Locate the cell with the specified text and output its [X, Y] center coordinate. 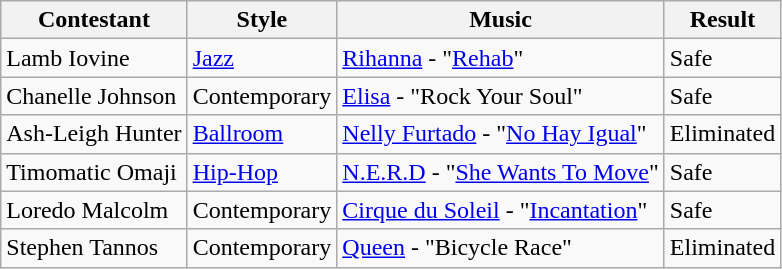
Stephen Tannos [94, 248]
Timomatic Omaji [94, 172]
Result [722, 20]
Music [500, 20]
Loredo Malcolm [94, 210]
Elisa - "Rock Your Soul" [500, 96]
Style [262, 20]
Hip-Hop [262, 172]
Lamb Iovine [94, 58]
Chanelle Johnson [94, 96]
Jazz [262, 58]
Rihanna - "Rehab" [500, 58]
Nelly Furtado - "No Hay Igual" [500, 134]
Ballroom [262, 134]
Contestant [94, 20]
Cirque du Soleil - "Incantation" [500, 210]
N.E.R.D - "She Wants To Move" [500, 172]
Ash-Leigh Hunter [94, 134]
Queen - "Bicycle Race" [500, 248]
